Locate the cell with the specified text and output its (x, y) center coordinate. 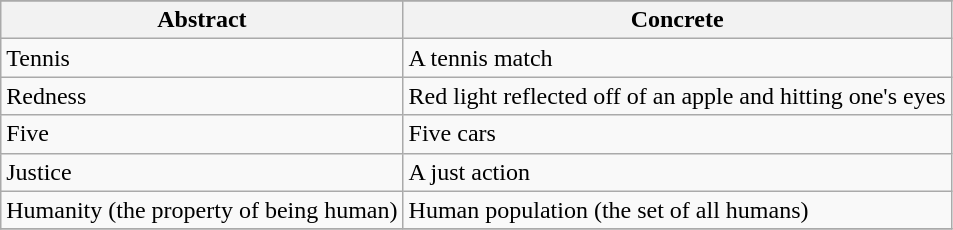
Concrete (677, 20)
Five cars (677, 134)
Justice (202, 172)
Tennis (202, 58)
Humanity (the property of being human) (202, 210)
Human population (the set of all humans) (677, 210)
Redness (202, 96)
A tennis match (677, 58)
A just action (677, 172)
Red light reflected off of an apple and hitting one's eyes (677, 96)
Abstract (202, 20)
Five (202, 134)
